Extract the (X, Y) coordinate from the center of the cell holding the provided text.  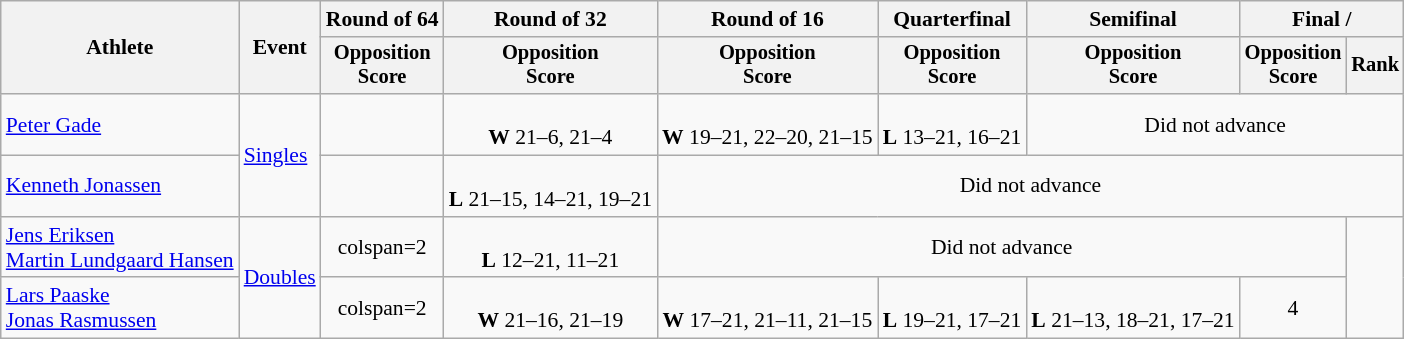
Jens EriksenMartin Lundgaard Hansen (120, 248)
Final / (1322, 19)
Quarterfinal (952, 19)
L 13–21, 16–21 (952, 124)
4 (1294, 308)
W 21–6, 21–4 (550, 124)
Singles (280, 155)
L 12–21, 11–21 (550, 248)
Round of 16 (768, 19)
Round of 32 (550, 19)
Peter Gade (120, 124)
W 21–16, 21–19 (550, 308)
Doubles (280, 278)
L 21–13, 18–21, 17–21 (1132, 308)
Semifinal (1132, 19)
Rank (1375, 66)
Lars PaaskeJonas Rasmussen (120, 308)
W 17–21, 21–11, 21–15 (768, 308)
Kenneth Jonassen (120, 186)
Athlete (120, 48)
W 19–21, 22–20, 21–15 (768, 124)
L 21–15, 14–21, 19–21 (550, 186)
Event (280, 48)
Round of 64 (382, 19)
L 19–21, 17–21 (952, 308)
